Output the [X, Y] coordinate of the center of the cell containing the given text.  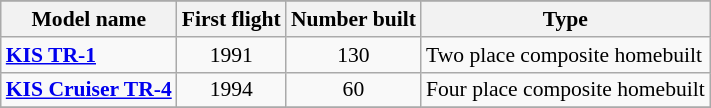
60 [354, 90]
1994 [232, 90]
Type [566, 19]
KIS Cruiser TR-4 [89, 90]
First flight [232, 19]
Number built [354, 19]
1991 [232, 55]
Four place composite homebuilt [566, 90]
KIS TR-1 [89, 55]
Two place composite homebuilt [566, 55]
Model name [89, 19]
130 [354, 55]
